From the cell containing the given text, extract its center point as [x, y] coordinate. 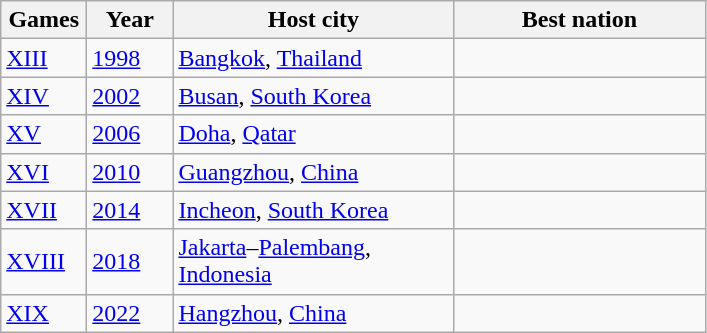
2010 [130, 172]
XVIII [44, 262]
Best nation [580, 20]
XVII [44, 210]
Guangzhou, China [314, 172]
Doha, Qatar [314, 134]
XIII [44, 58]
2022 [130, 313]
XV [44, 134]
Games [44, 20]
Bangkok, Thailand [314, 58]
XIV [44, 96]
Hangzhou, China [314, 313]
1998 [130, 58]
Year [130, 20]
Jakarta–Palembang, Indonesia [314, 262]
XVI [44, 172]
Incheon, South Korea [314, 210]
2014 [130, 210]
Host city [314, 20]
2002 [130, 96]
2018 [130, 262]
XIX [44, 313]
Busan, South Korea [314, 96]
2006 [130, 134]
